Locate the cell with the specified text and output its [x, y] center coordinate. 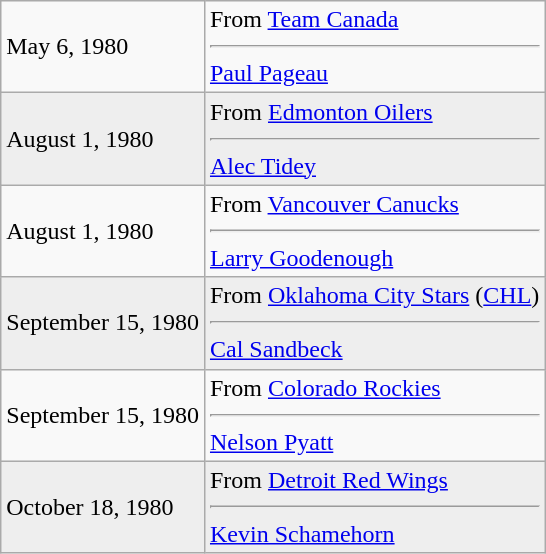
From Edmonton OilersAlec Tidey [374, 139]
October 18, 1980 [103, 507]
May 6, 1980 [103, 47]
From Vancouver CanucksLarry Goodenough [374, 231]
From Colorado RockiesNelson Pyatt [374, 415]
From Oklahoma City Stars (CHL)Cal Sandbeck [374, 323]
From Team CanadaPaul Pageau [374, 47]
From Detroit Red WingsKevin Schamehorn [374, 507]
